Determine the (X, Y) coordinate at the center of the cell enclosing the given text.  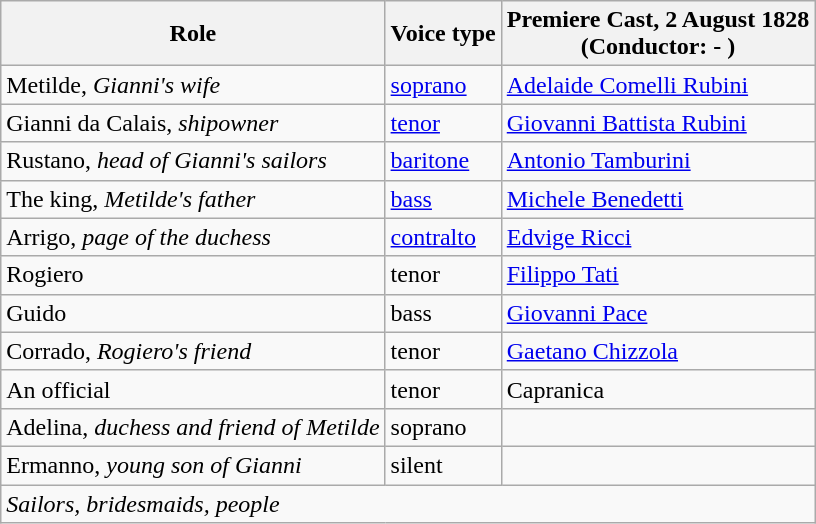
Premiere Cast, 2 August 1828(Conductor: - ) (658, 34)
Capranica (658, 389)
Role (193, 34)
Filippo Tati (658, 275)
Ermanno, young son of Gianni (193, 465)
An official (193, 389)
Adelina, duchess and friend of Metilde (193, 427)
Gianni da Calais, shipowner (193, 123)
Sailors, bridesmaids, people (408, 503)
silent (443, 465)
Giovanni Pace (658, 313)
Metilde, Gianni's wife (193, 85)
Arrigo, page of the duchess (193, 237)
contralto (443, 237)
Edvige Ricci (658, 237)
Adelaide Comelli Rubini (658, 85)
Michele Benedetti (658, 199)
Giovanni Battista Rubini (658, 123)
Antonio Tamburini (658, 161)
The king, Metilde's father (193, 199)
Rustano, head of Gianni's sailors (193, 161)
Guido (193, 313)
Gaetano Chizzola (658, 351)
Voice type (443, 34)
Rogiero (193, 275)
baritone (443, 161)
Corrado, Rogiero's friend (193, 351)
